Search for the cell housing the specified text and yield its [x, y] center coordinate. 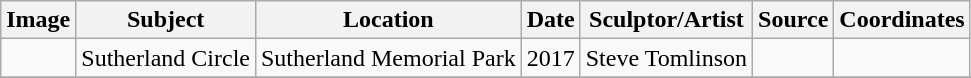
Image [38, 20]
Location [388, 20]
Sutherland Circle [166, 58]
Sculptor/Artist [666, 20]
Steve Tomlinson [666, 58]
Date [550, 20]
2017 [550, 58]
Coordinates [902, 20]
Source [794, 20]
Subject [166, 20]
Sutherland Memorial Park [388, 58]
